Provide the [X, Y] coordinate of the cell's center where the given text is located.  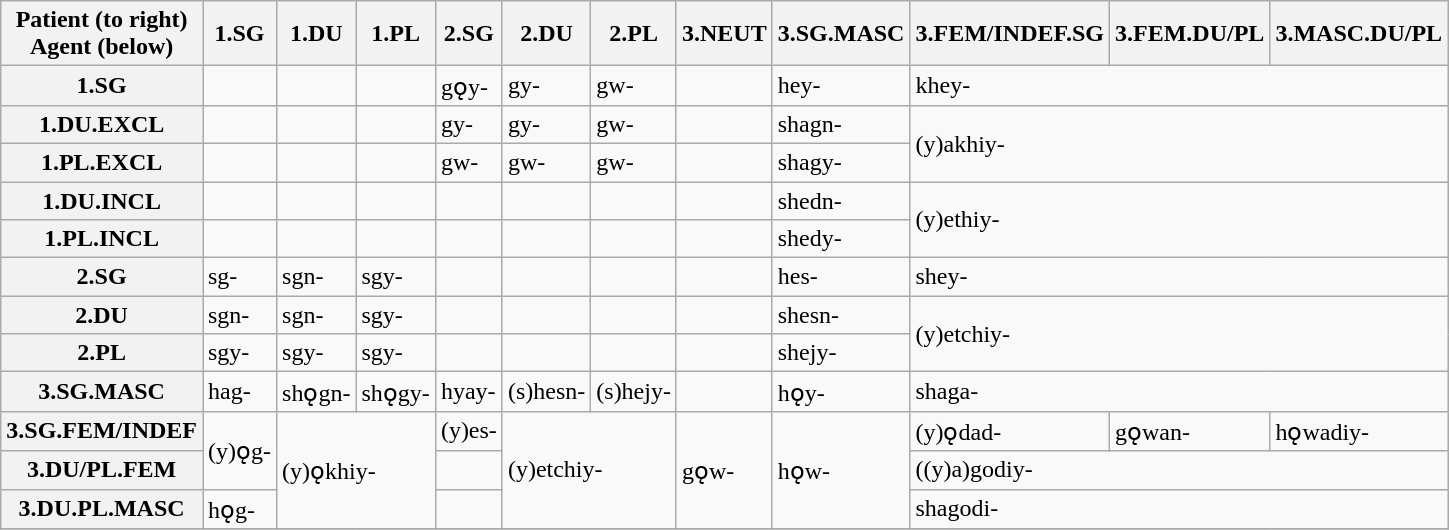
gǫy- [468, 86]
khey- [1179, 86]
(y)ǫdad- [1010, 431]
1.DU.INCL [102, 201]
((y)a)godiy- [1179, 470]
Patient (to right)Agent (below) [102, 34]
shaga- [1179, 392]
hǫw- [841, 470]
hag- [239, 392]
hes- [841, 277]
shǫgy- [396, 392]
shejy- [841, 353]
(y)es- [468, 431]
3.SG.FEM/INDEF [102, 431]
1.PL.INCL [102, 239]
shagodi- [1179, 509]
hyay- [468, 392]
shagy- [841, 162]
shedn- [841, 201]
(s)hesn- [546, 392]
(y)ǫkhiy- [356, 470]
3.DU/PL.FEM [102, 470]
hey- [841, 86]
(y)ethiy- [1179, 220]
gǫwan- [1190, 431]
(y)ǫg- [239, 450]
(s)hejy- [634, 392]
hǫy- [841, 392]
1.PL [396, 34]
gǫw- [724, 470]
shǫgn- [316, 392]
3.FEM.DU/PL [1190, 34]
(y)akhiy- [1179, 143]
sg- [239, 277]
shagn- [841, 124]
3.FEM/INDEF.SG [1010, 34]
hǫwadiy- [1359, 431]
shesn- [841, 315]
1.DU.EXCL [102, 124]
shey- [1179, 277]
shedy- [841, 239]
3.MASC.DU/PL [1359, 34]
3.NEUT [724, 34]
3.DU.PL.MASC [102, 509]
1.PL.EXCL [102, 162]
hǫg- [239, 509]
1.DU [316, 34]
